Scan for the cell matching the given text and deliver its [x, y] coordinate at center. 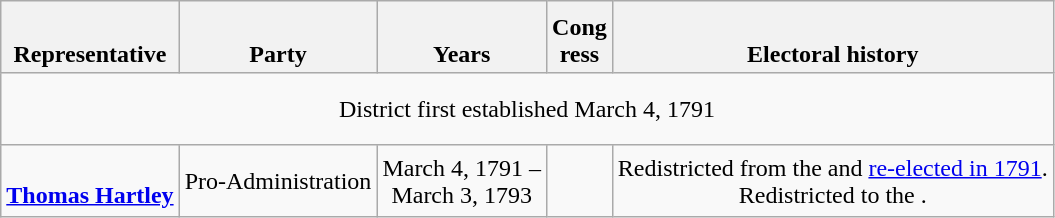
Congress [580, 37]
District first established March 4, 1791 [527, 109]
Redistricted from the and re-elected in 1791.Redistricted to the . [832, 181]
Pro-Administration [278, 181]
Representative [90, 37]
Party [278, 37]
Thomas Hartley [90, 181]
Years [462, 37]
March 4, 1791 –March 3, 1793 [462, 181]
Electoral history [832, 37]
